Return (x, y) of the center of cell containing provided text 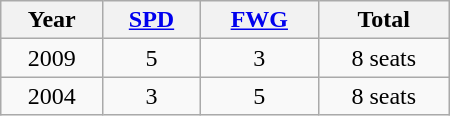
FWG (259, 20)
Year (52, 20)
2004 (52, 96)
2009 (52, 58)
SPD (152, 20)
Total (384, 20)
